Locate the cell with the specified text and output its (X, Y) center coordinate. 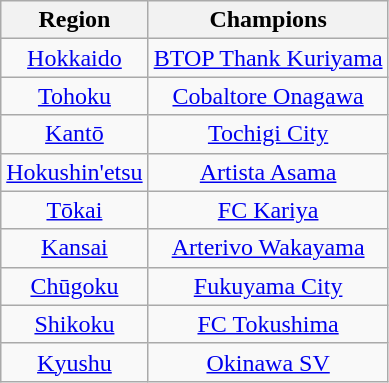
FC Kariya (268, 210)
Okinawa SV (268, 362)
Kantō (74, 134)
Cobaltore Onagawa (268, 96)
Tochigi City (268, 134)
FC Tokushima (268, 324)
Champions (268, 20)
Kyushu (74, 362)
Hokkaido (74, 58)
Artista Asama (268, 172)
Hokushin'etsu (74, 172)
Fukuyama City (268, 286)
Arterivo Wakayama (268, 248)
BTOP Thank Kuriyama (268, 58)
Tohoku (74, 96)
Shikoku (74, 324)
Region (74, 20)
Kansai (74, 248)
Chūgoku (74, 286)
Tōkai (74, 210)
